From the cell containing the given text, extract its center point as [x, y] coordinate. 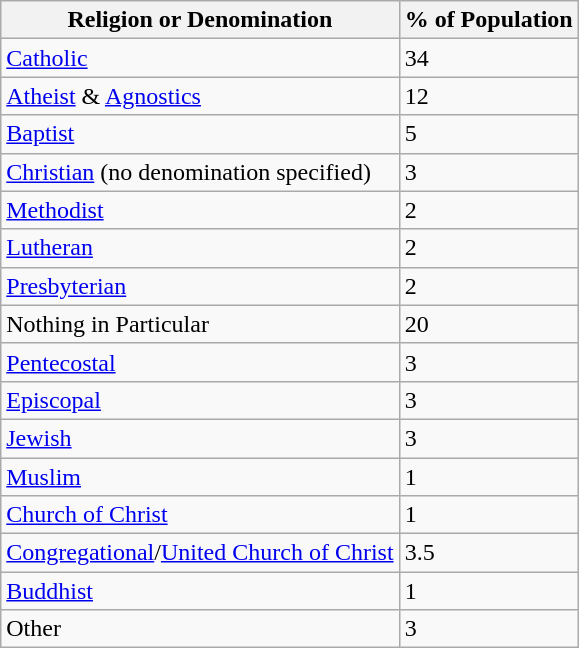
Pentecostal [200, 362]
12 [488, 96]
20 [488, 324]
Lutheran [200, 248]
Baptist [200, 134]
Congregational/United Church of Christ [200, 553]
Presbyterian [200, 286]
Muslim [200, 477]
3.5 [488, 553]
Buddhist [200, 591]
Religion or Denomination [200, 20]
Episcopal [200, 400]
Christian (no denomination specified) [200, 172]
Other [200, 629]
Nothing in Particular [200, 324]
% of Population [488, 20]
34 [488, 58]
Jewish [200, 438]
Methodist [200, 210]
Catholic [200, 58]
Atheist & Agnostics [200, 96]
Church of Christ [200, 515]
5 [488, 134]
